Locate the cell with the specified text and output its (x, y) center coordinate. 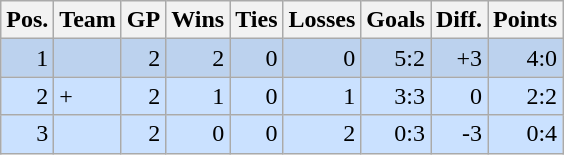
Losses (322, 20)
+3 (458, 58)
GP (143, 20)
Points (526, 20)
+ (88, 96)
Goals (396, 20)
4:0 (526, 58)
Pos. (28, 20)
3:3 (396, 96)
Wins (198, 20)
0:4 (526, 134)
Team (88, 20)
5:2 (396, 58)
Diff. (458, 20)
3 (28, 134)
0:3 (396, 134)
Ties (256, 20)
2:2 (526, 96)
-3 (458, 134)
